Determine the [X, Y] coordinate at the center of the cell enclosing the given text.  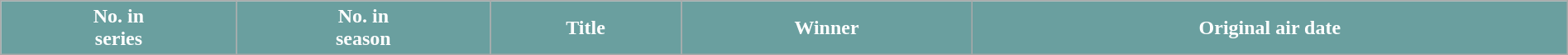
No. inseason [363, 28]
Winner [827, 28]
Title [586, 28]
Original air date [1269, 28]
No. inseries [119, 28]
